Return [x, y] of the center of cell containing provided text 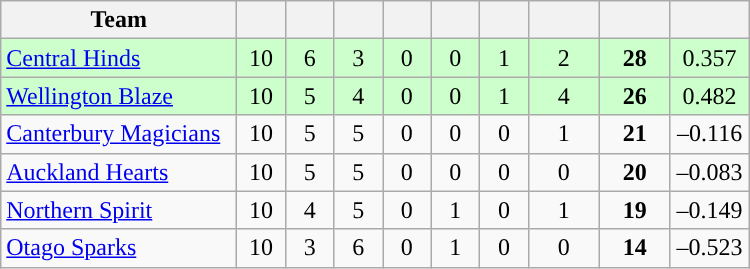
2 [564, 58]
0.357 [710, 58]
–0.083 [710, 172]
26 [634, 96]
14 [634, 248]
21 [634, 134]
Otago Sparks [119, 248]
Central Hinds [119, 58]
–0.523 [710, 248]
20 [634, 172]
Wellington Blaze [119, 96]
Auckland Hearts [119, 172]
19 [634, 210]
–0.116 [710, 134]
Team [119, 20]
–0.149 [710, 210]
28 [634, 58]
Northern Spirit [119, 210]
0.482 [710, 96]
Canterbury Magicians [119, 134]
